Return [X, Y] of the center of cell containing provided text 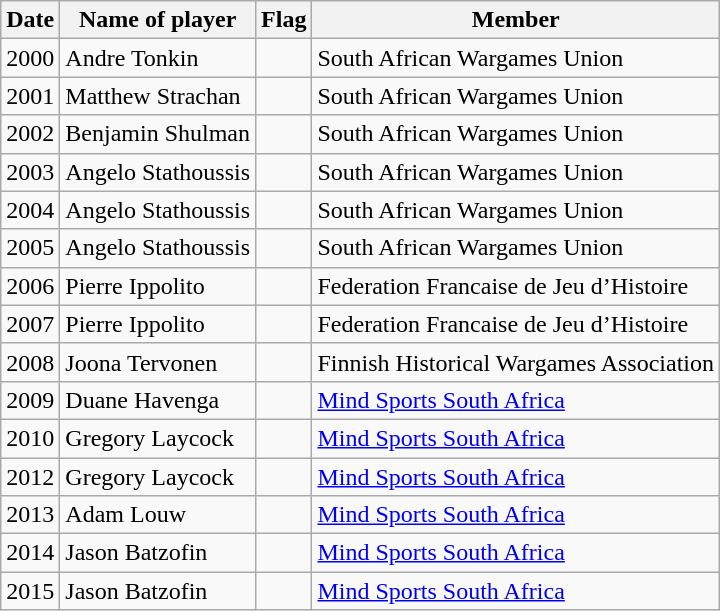
2003 [30, 172]
Flag [284, 20]
2000 [30, 58]
2008 [30, 362]
Andre Tonkin [158, 58]
2001 [30, 96]
Date [30, 20]
Member [516, 20]
Matthew Strachan [158, 96]
Finnish Historical Wargames Association [516, 362]
2012 [30, 477]
2006 [30, 286]
2013 [30, 515]
2004 [30, 210]
2010 [30, 438]
2005 [30, 248]
Benjamin Shulman [158, 134]
2015 [30, 591]
2007 [30, 324]
Joona Tervonen [158, 362]
Duane Havenga [158, 400]
2014 [30, 553]
Adam Louw [158, 515]
Name of player [158, 20]
2009 [30, 400]
2002 [30, 134]
